Extract the [X, Y] coordinate from the center of the cell holding the provided text.  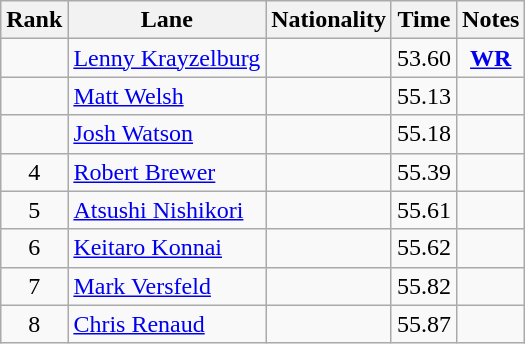
Chris Renaud [167, 324]
Keitaro Konnai [167, 248]
55.87 [424, 324]
55.62 [424, 248]
4 [34, 172]
55.18 [424, 134]
Nationality [329, 20]
Atsushi Nishikori [167, 210]
Mark Versfeld [167, 286]
5 [34, 210]
8 [34, 324]
WR [491, 58]
55.82 [424, 286]
Josh Watson [167, 134]
55.61 [424, 210]
Matt Welsh [167, 96]
55.39 [424, 172]
53.60 [424, 58]
Time [424, 20]
7 [34, 286]
Robert Brewer [167, 172]
Lenny Krayzelburg [167, 58]
Rank [34, 20]
Notes [491, 20]
55.13 [424, 96]
Lane [167, 20]
6 [34, 248]
